Find where the given text appears and provide that cell's center as [x, y] coordinate. 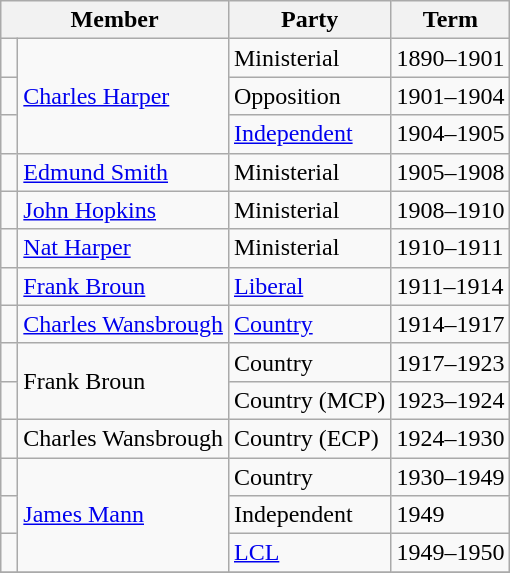
1917–1923 [450, 362]
1910–1911 [450, 248]
Term [450, 20]
1930–1949 [450, 477]
1890–1901 [450, 58]
1911–1914 [450, 286]
John Hopkins [124, 210]
1923–1924 [450, 400]
1905–1908 [450, 172]
Edmund Smith [124, 172]
Country (ECP) [309, 438]
Nat Harper [124, 248]
1901–1904 [450, 96]
Charles Harper [124, 96]
1949–1950 [450, 553]
LCL [309, 553]
Party [309, 20]
Liberal [309, 286]
Opposition [309, 96]
1904–1905 [450, 134]
1949 [450, 515]
1914–1917 [450, 324]
James Mann [124, 515]
Member [115, 20]
Country (MCP) [309, 400]
1924–1930 [450, 438]
1908–1910 [450, 210]
